Search for the cell housing the specified text and yield its [x, y] center coordinate. 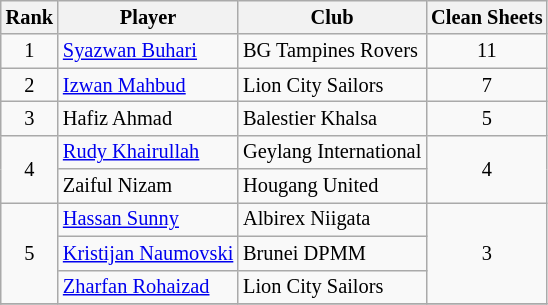
2 [30, 85]
11 [486, 51]
1 [30, 51]
Clean Sheets [486, 17]
Kristijan Naumovski [148, 253]
Club [332, 17]
Zharfan Rohaizad [148, 287]
Izwan Mahbud [148, 85]
Hassan Sunny [148, 219]
Hafiz Ahmad [148, 118]
Balestier Khalsa [332, 118]
Rudy Khairullah [148, 152]
Rank [30, 17]
7 [486, 85]
Zaiful Nizam [148, 186]
BG Tampines Rovers [332, 51]
Brunei DPMM [332, 253]
Player [148, 17]
Geylang International [332, 152]
Hougang United [332, 186]
Albirex Niigata [332, 219]
Syazwan Buhari [148, 51]
